Return the (x, y) coordinate for the center point of the cell that contains the specified text.  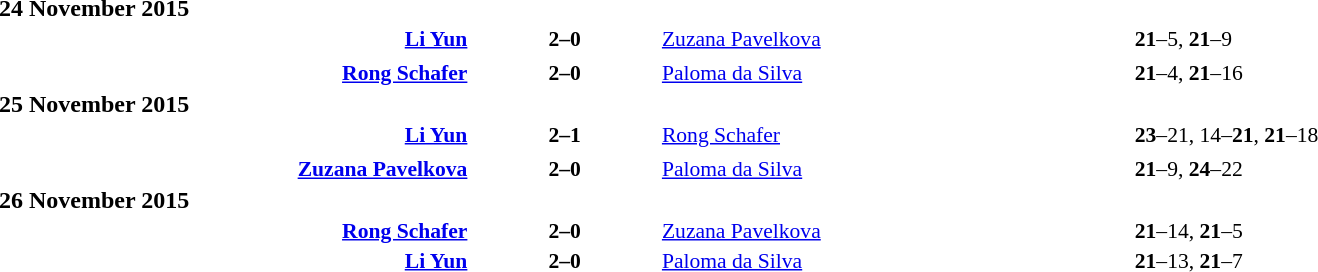
2–1 (564, 134)
Rong Schafer (896, 134)
